Extract the [x, y] coordinate from the center of the cell holding the provided text.  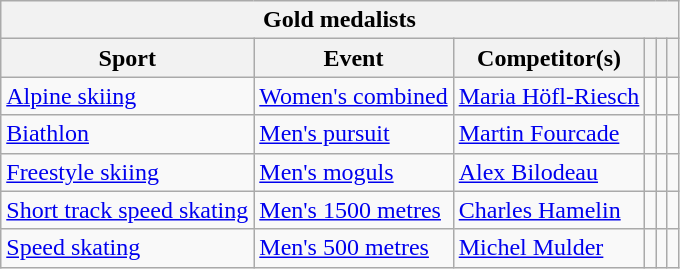
Event [354, 58]
Women's combined [354, 96]
Short track speed skating [128, 210]
Biathlon [128, 134]
Martin Fourcade [549, 134]
Maria Höfl-Riesch [549, 96]
Sport [128, 58]
Freestyle skiing [128, 172]
Speed skating [128, 248]
Men's pursuit [354, 134]
Michel Mulder [549, 248]
Men's moguls [354, 172]
Charles Hamelin [549, 210]
Alex Bilodeau [549, 172]
Alpine skiing [128, 96]
Gold medalists [340, 20]
Men's 1500 metres [354, 210]
Competitor(s) [549, 58]
Men's 500 metres [354, 248]
